Identify which cell holds the provided text, then report its (x, y) central coordinate. 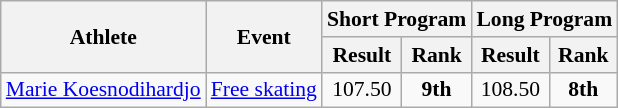
107.50 (362, 90)
Short Program (396, 19)
Marie Koesnodihardjo (104, 90)
Event (264, 36)
Free skating (264, 90)
Athlete (104, 36)
108.50 (510, 90)
9th (437, 90)
8th (583, 90)
Long Program (544, 19)
